Search for the cell housing the specified text and yield its (x, y) center coordinate. 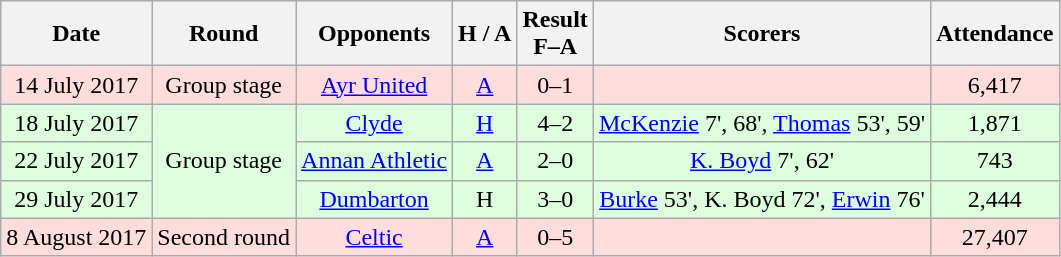
H / A (485, 34)
6,417 (995, 85)
1,871 (995, 123)
22 July 2017 (76, 161)
Opponents (374, 34)
3–0 (555, 199)
Round (224, 34)
Burke 53', K. Boyd 72', Erwin 76' (762, 199)
Ayr United (374, 85)
0–1 (555, 85)
743 (995, 161)
Scorers (762, 34)
8 August 2017 (76, 237)
27,407 (995, 237)
Clyde (374, 123)
4–2 (555, 123)
Celtic (374, 237)
Attendance (995, 34)
Date (76, 34)
Annan Athletic (374, 161)
0–5 (555, 237)
K. Boyd 7', 62' (762, 161)
ResultF–A (555, 34)
Second round (224, 237)
2,444 (995, 199)
18 July 2017 (76, 123)
Dumbarton (374, 199)
29 July 2017 (76, 199)
14 July 2017 (76, 85)
2–0 (555, 161)
McKenzie 7', 68', Thomas 53', 59' (762, 123)
